Extract the [x, y] coordinate from the center of the cell holding the provided text.  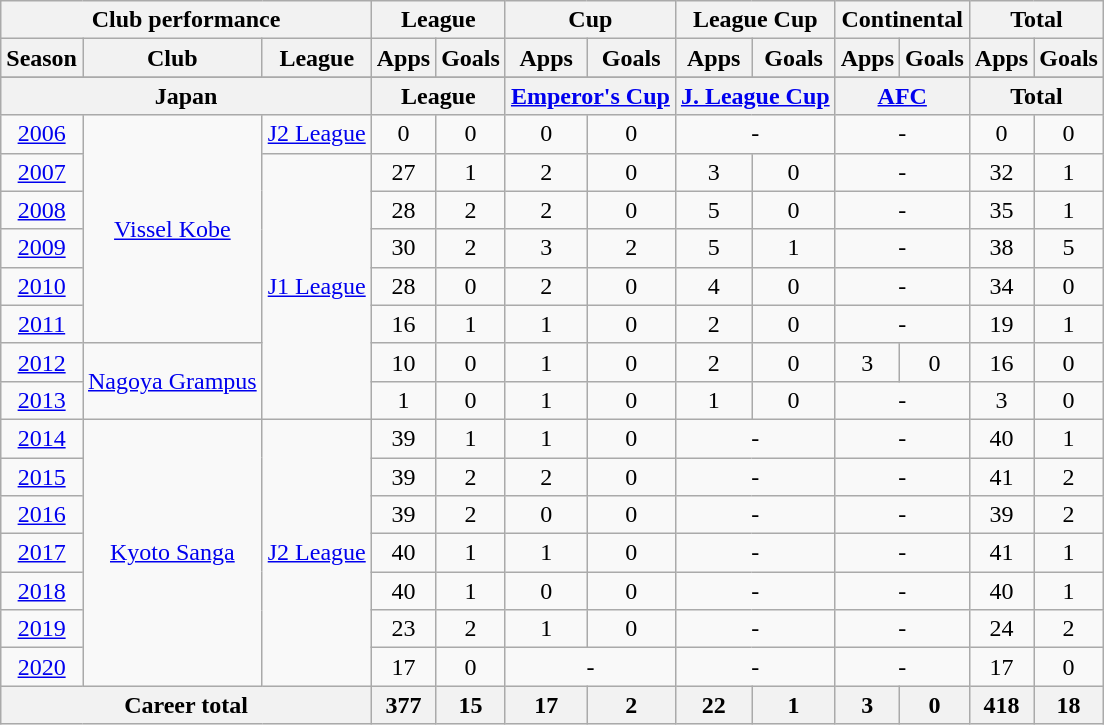
2011 [42, 324]
30 [403, 248]
2006 [42, 134]
4 [714, 286]
2017 [42, 553]
27 [403, 172]
Club performance [186, 20]
10 [403, 362]
19 [1001, 324]
Season [42, 58]
Continental [902, 20]
League Cup [755, 20]
22 [714, 705]
2019 [42, 629]
2016 [42, 515]
Nagoya Grampus [172, 381]
2010 [42, 286]
2018 [42, 591]
2008 [42, 210]
Cup [590, 20]
Japan [186, 96]
23 [403, 629]
15 [471, 705]
35 [1001, 210]
Kyoto Sanga [172, 552]
Vissel Kobe [172, 229]
18 [1069, 705]
J1 League [316, 286]
2009 [42, 248]
AFC [902, 96]
Emperor's Cup [590, 96]
2020 [42, 667]
418 [1001, 705]
38 [1001, 248]
2007 [42, 172]
2015 [42, 477]
Club [172, 58]
2012 [42, 362]
2014 [42, 438]
Career total [186, 705]
2013 [42, 400]
34 [1001, 286]
32 [1001, 172]
J. League Cup [755, 96]
24 [1001, 629]
377 [403, 705]
